Provide the (x, y) coordinate of the cell's center where the given text is located.  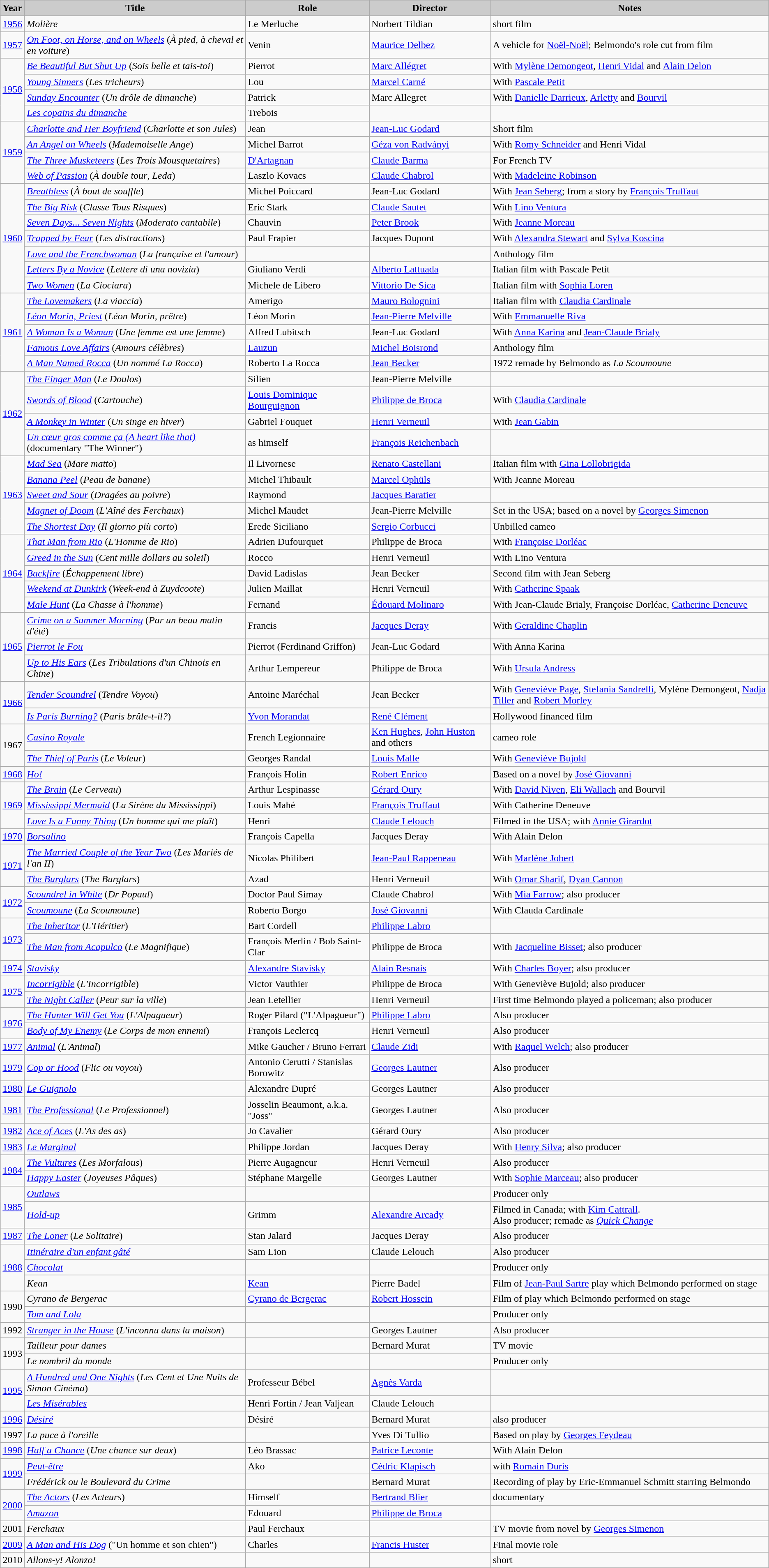
Claude Barma (430, 160)
Pierrot le Fou (135, 647)
2010 (12, 1560)
With Geraldine Chaplin (629, 625)
cameo role (629, 737)
The Professional (Le Professionnel) (135, 1110)
The Thief of Paris (Le Voleur) (135, 758)
Mike Gaucher / Bruno Ferrari (307, 1047)
1999 (12, 1474)
Is Paris Burning? (Paris brûle-t-il?) (135, 716)
With Ursula Andress (629, 668)
Fernand (307, 604)
1968 (12, 774)
Jean Letellier (307, 999)
The Three Musketeers (Les Trois Mousquetaires) (135, 160)
For French TV (629, 160)
1974 (12, 968)
1995 (12, 1390)
1985 (12, 1207)
Roger Pilard ("L'Alpagueur") (307, 1015)
The Loner (Le Solitaire) (135, 1236)
Gabriel Fouquet (307, 421)
Roberto Borgo (307, 910)
1998 (12, 1450)
Itinéraire d'un enfant gâté (135, 1252)
Peut-être (135, 1466)
Eric Stark (307, 207)
1990 (12, 1306)
Patrice Leconte (430, 1450)
1979 (12, 1068)
Filmed in the USA; with Annie Girardot (629, 821)
Claude Sautet (430, 207)
Molière (135, 24)
Arthur Lempereur (307, 668)
Film of Jean-Paul Sartre play which Belmondo performed on stage (629, 1283)
Claude Zidi (430, 1047)
Half a Chance (Une chance sur deux) (135, 1450)
Alexandre Stavisky (307, 968)
Antoine Maréchal (307, 694)
1992 (12, 1330)
A Woman Is a Woman (Une femme est une femme) (135, 332)
The Brain (Le Cerveau) (135, 790)
Jacques Baratier (430, 495)
With Claudia Cardinale (629, 400)
Mauro Bolognini (430, 301)
Jo Cavalier (307, 1131)
Magnet of Doom (L'Aîné des Ferchaux) (135, 511)
Incorrigible (L'Incorrigible) (135, 984)
Doctor Paul Simay (307, 895)
Bertrand Blier (430, 1497)
Roberto La Rocca (307, 363)
With Sophie Marceau; also producer (629, 1178)
Lou (307, 82)
Rocco (307, 558)
1962 (12, 413)
1964 (12, 573)
With Jean Gabin (629, 421)
Love Is a Funny Thing (Un homme qui me plaît) (135, 821)
1982 (12, 1131)
A Hundred and One Nights (Les Cent et Une Nuits de Simon Cinéma) (135, 1382)
Alexandre Arcady (430, 1215)
Amerigo (307, 301)
1976 (12, 1023)
Italian film with Gina Lollobrigida (629, 463)
The Man from Acapulco (Le Magnifique) (135, 947)
Ken Hughes, John Huston and others (430, 737)
Maurice Delbez (430, 45)
Michel Boisrond (430, 348)
1981 (12, 1110)
Josselin Beaumont, a.k.a. "Joss" (307, 1110)
Cédric Klapisch (430, 1466)
Antonio Cerutti / Stanislas Borowitz (307, 1068)
Mississippi Mermaid (La Sirène du Mississippi) (135, 805)
The Burglars (The Burglars) (135, 879)
José Giovanni (430, 910)
Le nombril du monde (135, 1361)
François Truffaut (430, 805)
1966 (12, 703)
The Actors (Les Acteurs) (135, 1497)
1965 (12, 647)
With Jean Seberg; from a story by François Truffaut (629, 191)
Allons-y! Alonzo! (135, 1560)
Julien Maillat (307, 589)
Himself (307, 1497)
Marcel Ophüls (430, 480)
Final movie role (629, 1544)
Professeur Bébel (307, 1382)
Italian film with Pascale Petit (629, 270)
Chauvin (307, 223)
A Man Named Rocca (Un nommé La Rocca) (135, 363)
Casino Royale (135, 737)
With Jean-Claude Brialy, Françoise Dorléac, Catherine Deneuve (629, 604)
David Ladislas (307, 573)
Renato Castellani (430, 463)
Stan Jalard (307, 1236)
Édouard Molinaro (430, 604)
Male Hunt (La Chasse à l'homme) (135, 604)
Francis Huster (430, 1544)
Italian film with Sophia Loren (629, 285)
With Romy Schneider and Henri Vidal (629, 144)
1958 (12, 90)
Alain Resnais (430, 968)
François Holin (307, 774)
D'Artagnan (307, 160)
Tender Scoundrel (Tendre Voyou) (135, 694)
Set in the USA; based on a novel by Georges Simenon (629, 511)
Giuliano Verdi (307, 270)
Erede Siciliano (307, 526)
Ace of Aces (L'As des as) (135, 1131)
Scoundrel in White (Dr Popaul) (135, 895)
With Geneviève Page, Stefania Sandrelli, Mylène Demongeot, Nadja Tiller and Robert Morley (629, 694)
Robert Enrico (430, 774)
Venin (307, 45)
Pierrot (Ferdinand Griffon) (307, 647)
Michele de Libero (307, 285)
1971 (12, 865)
Body of My Enemy (Le Corps de mon ennemi) (135, 1031)
Be Beautiful But Shut Up (Sois belle et tais-toi) (135, 66)
Agnès Varda (430, 1382)
Azad (307, 879)
On Foot, on Horse, and on Wheels (À pied, à cheval et en voiture) (135, 45)
Trapped by Fear (Les distractions) (135, 238)
Les copains du dimanche (135, 113)
Peter Brook (430, 223)
With Françoise Dorléac (629, 542)
Louis Dominique Bourguignon (307, 400)
Lauzun (307, 348)
Role (307, 8)
TV movie from novel by Georges Simenon (629, 1529)
François Merlin / Bob Saint-Clar (307, 947)
With Catherine Deneuve (629, 805)
Stéphane Margelle (307, 1178)
Yvon Morandat (307, 716)
Filmed in Canada; with Kim Cattrall. Also producer; remade as Quick Change (629, 1215)
documentary (629, 1497)
Year (12, 8)
Tailleur pour dames (135, 1346)
The Hunter Will Get You (L'Alpagueur) (135, 1015)
short (629, 1560)
With David Niven, Eli Wallach and Bourvil (629, 790)
Laszlo Kovacs (307, 175)
Paul Frapier (307, 238)
François Capella (307, 837)
With Mia Farrow; also producer (629, 895)
Vittorio De Sica (430, 285)
1975 (12, 992)
Film of play which Belmondo performed on stage (629, 1298)
1957 (12, 45)
Crime on a Summer Morning (Par un beau matin d'été) (135, 625)
1972 remade by Belmondo as La Scoumoune (629, 363)
With Alexandra Stewart and Sylva Koscina (629, 238)
François Reichenbach (430, 442)
1960 (12, 238)
Amazon (135, 1513)
Léon Morin (307, 316)
Bart Cordell (307, 926)
Backfire (Échappement libre) (135, 573)
Frédérick ou le Boulevard du Crime (135, 1482)
Web of Passion (À double tour, Leda) (135, 175)
Happy Easter (Joyeuses Pâques) (135, 1178)
Louis Malle (430, 758)
Hold-up (135, 1215)
as himself (307, 442)
Director (430, 8)
1993 (12, 1354)
Young Sinners (Les tricheurs) (135, 82)
Alexandre Dupré (307, 1089)
Michel Barrot (307, 144)
1988 (12, 1267)
1973 (12, 939)
A Monkey in Winter (Un singe en hiver) (135, 421)
Le Marginal (135, 1147)
Animal (L'Animal) (135, 1047)
First time Belmondo played a policeman; also producer (629, 999)
Breathless (À bout de souffle) (135, 191)
Jean (307, 129)
A vehicle for Noël-Noël; Belmondo's role cut from film (629, 45)
Michel Poiccard (307, 191)
Love and the Frenchwoman (La française et l'amour) (135, 254)
Charlotte and Her Boyfriend (Charlotte et son Jules) (135, 129)
Victor Vauthier (307, 984)
Letters By a Novice (Lettere di una novizia) (135, 270)
Ferchaux (135, 1529)
Jean-Paul Rappeneau (430, 858)
1970 (12, 837)
With Anna Karina and Jean-Claude Brialy (629, 332)
Second film with Jean Seberg (629, 573)
Swords of Blood (Cartouche) (135, 400)
Henri Fortin / Jean Valjean (307, 1404)
With Charles Boyer; also producer (629, 968)
Cop or Hood (Flic ou voyou) (135, 1068)
1984 (12, 1170)
Robert Hossein (430, 1298)
La puce à l'oreille (135, 1435)
Géza von Radványi (430, 144)
Famous Love Affairs (Amours célèbres) (135, 348)
With Emmanuelle Riva (629, 316)
1969 (12, 805)
Jacques Dupont (430, 238)
With Clauda Cardinale (629, 910)
Title (135, 8)
Michel Maudet (307, 511)
TV movie (629, 1346)
1977 (12, 1047)
The Shortest Day (Il giorno più corto) (135, 526)
The Lovemakers (La viaccia) (135, 301)
The Married Couple of the Year Two (Les Mariés de l'an II) (135, 858)
Les Misérables (135, 1404)
The Finger Man (Le Doulos) (135, 379)
With Marlène Jobert (629, 858)
Norbert Tildian (430, 24)
Based on play by Georges Feydeau (629, 1435)
Alberto Lattuada (430, 270)
Tom and Lola (135, 1314)
With Geneviève Bujold; also producer (629, 984)
Scoumoune (La Scoumoune) (135, 910)
With Pascale Petit (629, 82)
With Madeleine Robinson (629, 175)
Marcel Carné (430, 82)
With Omar Sharif, Dyan Cannon (629, 879)
Georges Randal (307, 758)
Sweet and Sour (Dragées au poivre) (135, 495)
With Mylène Demongeot, Henri Vidal and Alain Delon (629, 66)
Le Guignolo (135, 1089)
Patrick (307, 97)
Sunday Encounter (Un drôle de dimanche) (135, 97)
Léo Brassac (307, 1450)
Two Women (La Ciociara) (135, 285)
1959 (12, 152)
That Man from Rio (L'Homme de Rio) (135, 542)
Sergio Corbucci (430, 526)
With Raquel Welch; also producer (629, 1047)
Recording of play by Eric-Emmanuel Schmitt starring Belmondo (629, 1482)
François Leclercq (307, 1031)
Un cœur gros comme ça (A heart like that) (documentary "The Winner") (135, 442)
2001 (12, 1529)
With Henry Silva; also producer (629, 1147)
Grimm (307, 1215)
Marc Allegret (430, 97)
Raymond (307, 495)
Hollywood financed film (629, 716)
Arthur Lespinasse (307, 790)
With Jacqueline Bisset; also producer (629, 947)
Short film (629, 129)
Edouard (307, 1513)
Adrien Dufourquet (307, 542)
Outlaws (135, 1194)
short film (629, 24)
1996 (12, 1419)
Mad Sea (Mare matto) (135, 463)
French Legionnaire (307, 737)
Henri (307, 821)
René Clément (430, 716)
Ho! (135, 774)
Ako (307, 1466)
With Geneviève Bujold (629, 758)
2009 (12, 1544)
Banana Peel (Peau de banane) (135, 480)
Sam Lion (307, 1252)
1956 (12, 24)
Francis (307, 625)
1987 (12, 1236)
Louis Mahé (307, 805)
Marc Allégret (430, 66)
Pierre Augagneur (307, 1162)
2000 (12, 1505)
1967 (12, 745)
The Big Risk (Classe Tous Risques) (135, 207)
Weekend at Dunkirk (Week-end à Zuydcoote) (135, 589)
1997 (12, 1435)
1961 (12, 332)
1963 (12, 495)
Notes (629, 8)
Pierrot (307, 66)
Silien (307, 379)
With Danielle Darrieux, Arletty and Bourvil (629, 97)
Yves Di Tullio (430, 1435)
Unbilled cameo (629, 526)
with Romain Duris (629, 1466)
With Anna Karina (629, 647)
Il Livornese (307, 463)
1972 (12, 902)
Chocolat (135, 1267)
Philippe Jordan (307, 1147)
Greed in the Sun (Cent mille dollars au soleil) (135, 558)
also producer (629, 1419)
With Catherine Spaak (629, 589)
Paul Ferchaux (307, 1529)
A Man and His Dog ("Un homme et son chien") (135, 1544)
The Vultures (Les Morfalous) (135, 1162)
Nicolas Philibert (307, 858)
1980 (12, 1089)
Up to His Ears (Les Tribulations d'un Chinois en Chine) (135, 668)
Seven Days... Seven Nights (Moderato cantabile) (135, 223)
Alfred Lubitsch (307, 332)
Borsalino (135, 837)
Charles (307, 1544)
The Night Caller (Peur sur la ville) (135, 999)
1983 (12, 1147)
An Angel on Wheels (Mademoiselle Ange) (135, 144)
Stavisky (135, 968)
Trebois (307, 113)
Le Merluche (307, 24)
Pierre Badel (430, 1283)
Italian film with Claudia Cardinale (629, 301)
The Inheritor (L'Héritier) (135, 926)
Stranger in the House (L'inconnu dans la maison) (135, 1330)
Léon Morin, Priest (Léon Morin, prêtre) (135, 316)
Based on a novel by José Giovanni (629, 774)
Michel Thibault (307, 480)
